Extract the [x, y] coordinate from the center of the cell holding the provided text.  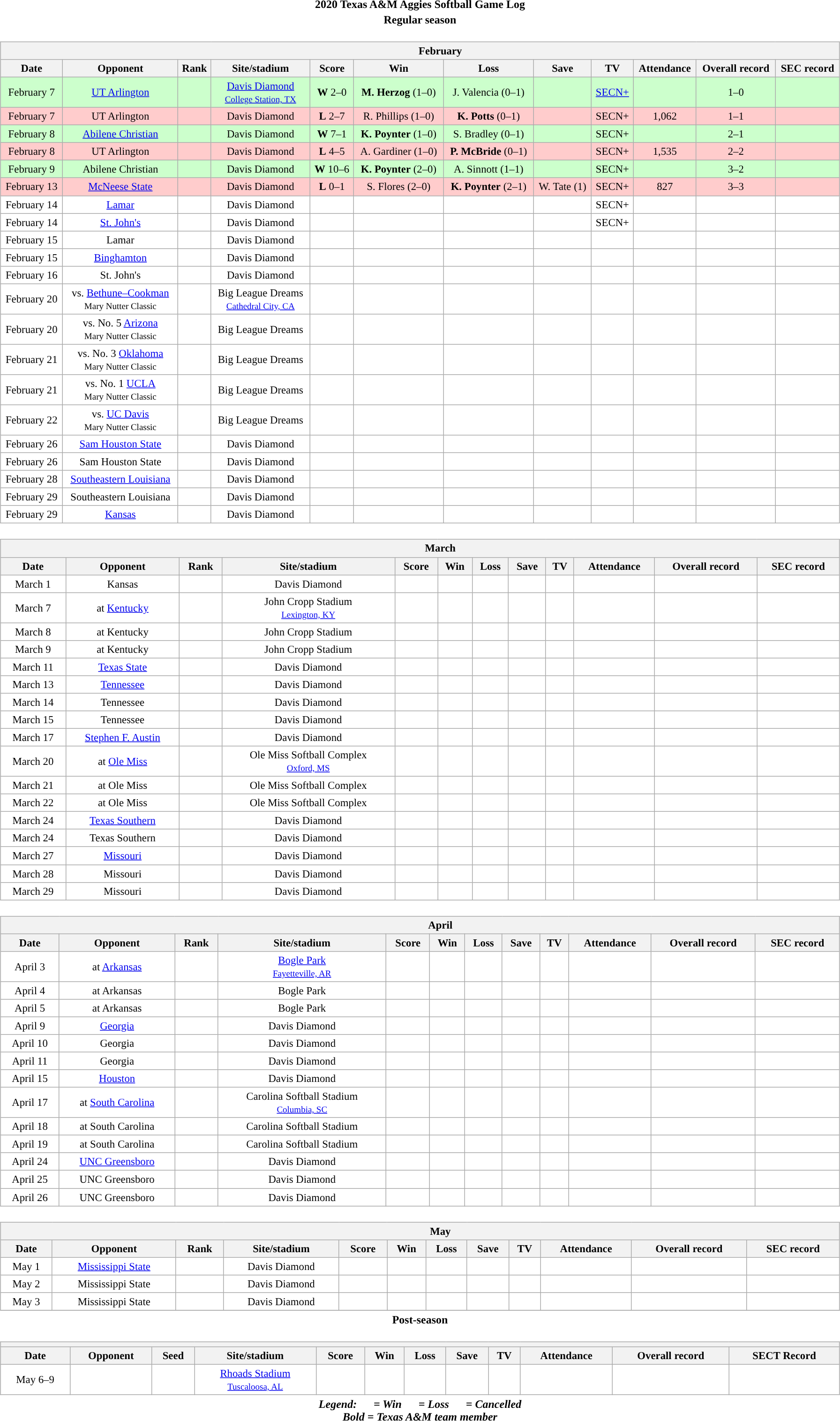
April 15 [30, 1079]
April 5 [30, 1008]
vs. No. 3 OklahomaMary Nutter Classic [120, 359]
P. McBride (0–1) [488, 151]
McNeese State [120, 187]
March 21 [33, 786]
1,535 [665, 151]
April 19 [30, 1144]
2–1 [736, 134]
A. Gardiner (1–0) [399, 151]
Big League DreamsCathedral City, CA [261, 299]
L 0–1 [332, 187]
February [420, 51]
March 15 [33, 720]
May 6–9 [36, 1380]
2–2 [736, 151]
L 2–7 [332, 116]
April [420, 925]
May [420, 1231]
A. Sinnott (1–1) [488, 169]
SECT Record [784, 1356]
Texas State [123, 667]
W. Tate (1) [562, 187]
May 2 [26, 1284]
April 25 [30, 1179]
Houston [117, 1079]
March [420, 548]
K. Poynter (2–0) [399, 169]
March 13 [33, 685]
Rhoads StadiumTuscaloosa, AL [255, 1380]
S. Bradley (0–1) [488, 134]
K. Potts (0–1) [488, 116]
Carolina Softball StadiumColumbia, SC [302, 1103]
April 3 [30, 966]
April 17 [30, 1103]
April 4 [30, 990]
M. Herzog (1–0) [399, 92]
April 24 [30, 1162]
February 22 [32, 420]
March 7 [33, 608]
March 22 [33, 803]
W 2–0 [332, 92]
February 28 [32, 479]
April 9 [30, 1026]
827 [665, 187]
3–3 [736, 187]
vs. No. 5 ArizonaMary Nutter Classic [120, 329]
John Cropp StadiumLexington, KY [308, 608]
March 28 [33, 874]
May 3 [26, 1301]
Ole Miss Softball ComplexOxford, MS [308, 762]
3–2 [736, 169]
Davis DiamondCollege Station, TX [261, 92]
March 14 [33, 702]
Stephen F. Austin [123, 737]
March 9 [33, 649]
W 10–6 [332, 169]
May 1 [26, 1266]
April 26 [30, 1197]
February 9 [32, 169]
K. Poynter (2–1) [488, 187]
March 27 [33, 856]
Bogle ParkFayetteville, AR [302, 966]
L 4–5 [332, 151]
J. Valencia (0–1) [488, 92]
February 16 [32, 275]
S. Flores (2–0) [399, 187]
March 8 [33, 632]
K. Poynter (1–0) [399, 134]
March 11 [33, 667]
March 29 [33, 891]
February 13 [32, 187]
1–0 [736, 92]
April 10 [30, 1043]
Binghamton [120, 257]
Seed [173, 1356]
R. Phillips (1–0) [399, 116]
1,062 [665, 116]
April 18 [30, 1126]
March 17 [33, 737]
W 7–1 [332, 134]
March 20 [33, 762]
vs. No. 1 UCLAMary Nutter Classic [120, 390]
1–1 [736, 116]
March 1 [33, 584]
April 11 [30, 1061]
vs. Bethune–CookmanMary Nutter Classic [120, 299]
vs. UC DavisMary Nutter Classic [120, 420]
